Detect which cell encompasses the target text, then output its (x, y) center coordinate. 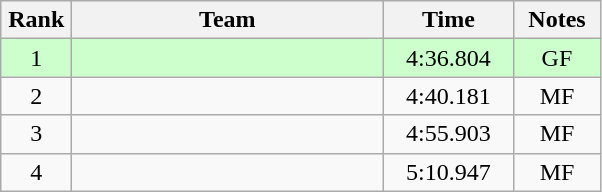
3 (36, 134)
2 (36, 96)
1 (36, 58)
4:55.903 (448, 134)
Rank (36, 20)
Notes (557, 20)
4:36.804 (448, 58)
4 (36, 172)
5:10.947 (448, 172)
GF (557, 58)
4:40.181 (448, 96)
Time (448, 20)
Team (228, 20)
